Pinpoint the cell where the given text exists, returning its (X, Y) midpoint coordinate. 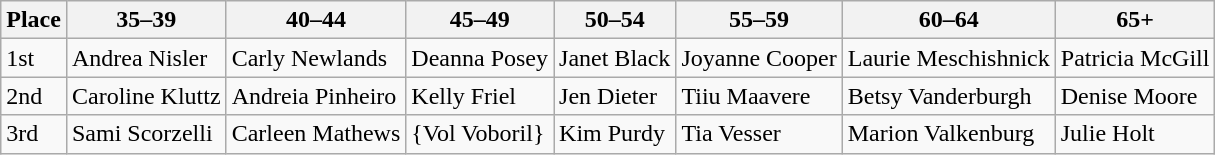
{Vol Voboril} (480, 134)
Marion Valkenburg (948, 134)
Sami Scorzelli (146, 134)
Kelly Friel (480, 96)
3rd (34, 134)
40–44 (316, 20)
Andreia Pinheiro (316, 96)
Laurie Meschishnick (948, 58)
Tiiu Maavere (759, 96)
Jen Dieter (615, 96)
50–54 (615, 20)
Joyanne Cooper (759, 58)
65+ (1135, 20)
Carleen Mathews (316, 134)
60–64 (948, 20)
Denise Moore (1135, 96)
45–49 (480, 20)
Tia Vesser (759, 134)
Betsy Vanderburgh (948, 96)
Kim Purdy (615, 134)
Carly Newlands (316, 58)
2nd (34, 96)
Place (34, 20)
Andrea Nisler (146, 58)
55–59 (759, 20)
Patricia McGill (1135, 58)
Caroline Kluttz (146, 96)
Julie Holt (1135, 134)
1st (34, 58)
Janet Black (615, 58)
Deanna Posey (480, 58)
35–39 (146, 20)
